Extract the (x, y) coordinate from the center of the cell holding the provided text.  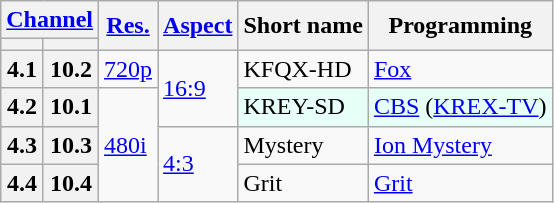
Aspect (198, 26)
4.4 (22, 183)
KFQX-HD (303, 69)
Short name (303, 26)
4.3 (22, 145)
10.2 (70, 69)
Mystery (303, 145)
4.1 (22, 69)
10.4 (70, 183)
Channel (50, 20)
Fox (460, 69)
KREY-SD (303, 107)
Res. (128, 26)
4:3 (198, 164)
CBS (KREX-TV) (460, 107)
10.1 (70, 107)
16:9 (198, 88)
Programming (460, 26)
480i (128, 145)
Ion Mystery (460, 145)
4.2 (22, 107)
10.3 (70, 145)
720p (128, 69)
